Search for the cell housing the specified text and yield its [x, y] center coordinate. 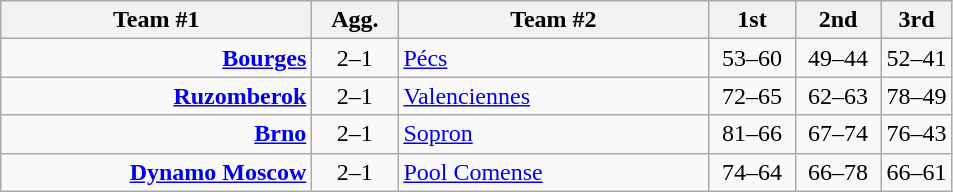
62–63 [838, 96]
66–78 [838, 172]
Team #1 [156, 20]
74–64 [752, 172]
Brno [156, 134]
66–61 [916, 172]
Team #2 [554, 20]
3rd [916, 20]
Dynamo Moscow [156, 172]
72–65 [752, 96]
76–43 [916, 134]
67–74 [838, 134]
49–44 [838, 58]
Sopron [554, 134]
Pécs [554, 58]
52–41 [916, 58]
Valenciennes [554, 96]
Ruzomberok [156, 96]
81–66 [752, 134]
Bourges [156, 58]
2nd [838, 20]
Pool Comense [554, 172]
Agg. [355, 20]
53–60 [752, 58]
1st [752, 20]
78–49 [916, 96]
